Identify which cell holds the provided text, then report its [X, Y] central coordinate. 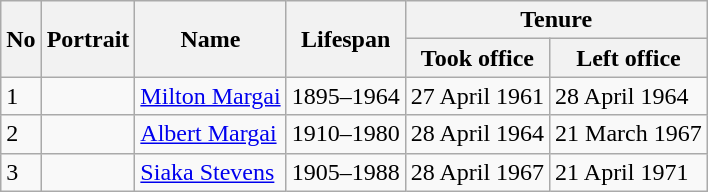
Siaka Stevens [210, 172]
No [21, 39]
Lifespan [346, 39]
Tenure [556, 20]
Name [210, 39]
1910–1980 [346, 134]
2 [21, 134]
28 April 1967 [477, 172]
1 [21, 96]
1905–1988 [346, 172]
Took office [477, 58]
Portrait [88, 39]
21 April 1971 [629, 172]
21 March 1967 [629, 134]
1895–1964 [346, 96]
Left office [629, 58]
3 [21, 172]
27 April 1961 [477, 96]
Milton Margai [210, 96]
Albert Margai [210, 134]
